For the text-containing cell, return its midpoint in (x, y) coordinate format. 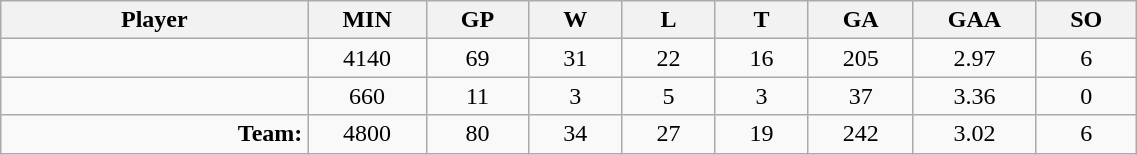
Team: (154, 134)
3.02 (974, 134)
5 (668, 96)
L (668, 20)
4140 (367, 58)
MIN (367, 20)
GAA (974, 20)
Player (154, 20)
GA (860, 20)
34 (576, 134)
205 (860, 58)
31 (576, 58)
37 (860, 96)
0 (1086, 96)
16 (762, 58)
11 (477, 96)
W (576, 20)
27 (668, 134)
GP (477, 20)
69 (477, 58)
3.36 (974, 96)
SO (1086, 20)
80 (477, 134)
660 (367, 96)
T (762, 20)
2.97 (974, 58)
22 (668, 58)
19 (762, 134)
242 (860, 134)
4800 (367, 134)
